Return [X, Y] of the center of cell containing provided text 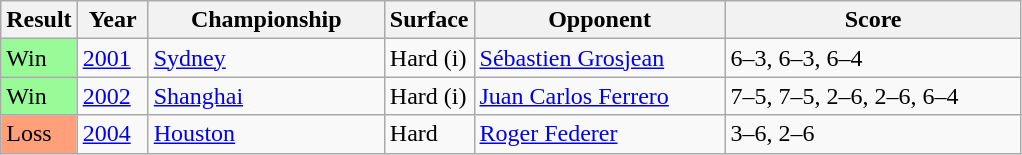
7–5, 7–5, 2–6, 2–6, 6–4 [873, 96]
Shanghai [266, 96]
Hard [429, 134]
Score [873, 20]
Juan Carlos Ferrero [600, 96]
Opponent [600, 20]
3–6, 2–6 [873, 134]
Roger Federer [600, 134]
2001 [112, 58]
6–3, 6–3, 6–4 [873, 58]
2002 [112, 96]
Year [112, 20]
2004 [112, 134]
Surface [429, 20]
Houston [266, 134]
Sydney [266, 58]
Sébastien Grosjean [600, 58]
Championship [266, 20]
Result [39, 20]
Loss [39, 134]
